Locate the cell with the specified text and output its (x, y) center coordinate. 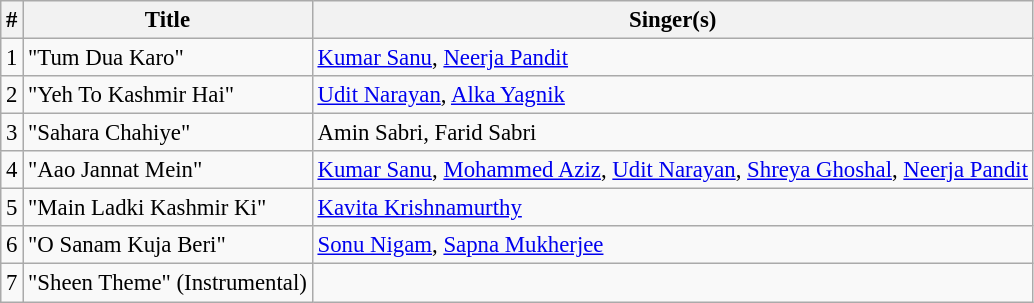
Udit Narayan, Alka Yagnik (672, 95)
7 (12, 283)
4 (12, 170)
2 (12, 95)
3 (12, 133)
Amin Sabri, Farid Sabri (672, 133)
"Sheen Theme" (Instrumental) (168, 283)
Sonu Nigam, Sapna Mukherjee (672, 245)
Singer(s) (672, 20)
6 (12, 245)
"Main Ladki Kashmir Ki" (168, 208)
Kumar Sanu, Neerja Pandit (672, 58)
"Tum Dua Karo" (168, 58)
"Aao Jannat Mein" (168, 170)
Title (168, 20)
1 (12, 58)
Kavita Krishnamurthy (672, 208)
# (12, 20)
Kumar Sanu, Mohammed Aziz, Udit Narayan, Shreya Ghoshal, Neerja Pandit (672, 170)
5 (12, 208)
"Sahara Chahiye" (168, 133)
"Yeh To Kashmir Hai" (168, 95)
"O Sanam Kuja Beri" (168, 245)
